Return the [x, y] coordinate for the center point of the cell that contains the specified text.  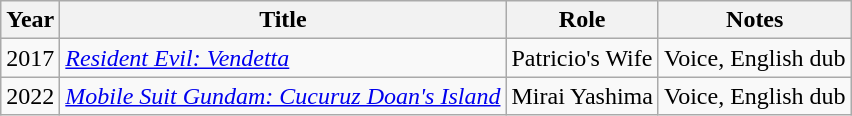
Year [30, 20]
Role [582, 20]
2022 [30, 96]
2017 [30, 58]
Title [283, 20]
Patricio's Wife [582, 58]
Mobile Suit Gundam: Cucuruz Doan's Island [283, 96]
Resident Evil: Vendetta [283, 58]
Mirai Yashima [582, 96]
Notes [754, 20]
